Find where the given text appears and provide that cell's center as [x, y] coordinate. 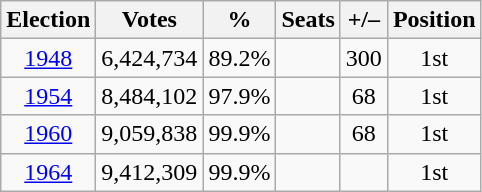
6,424,734 [150, 58]
+/– [364, 20]
1964 [48, 172]
1948 [48, 58]
Votes [150, 20]
9,059,838 [150, 134]
% [240, 20]
97.9% [240, 96]
8,484,102 [150, 96]
Election [48, 20]
Position [434, 20]
89.2% [240, 58]
9,412,309 [150, 172]
Seats [308, 20]
300 [364, 58]
1960 [48, 134]
1954 [48, 96]
